Return the (x, y) coordinate for the center point of the cell that contains the specified text.  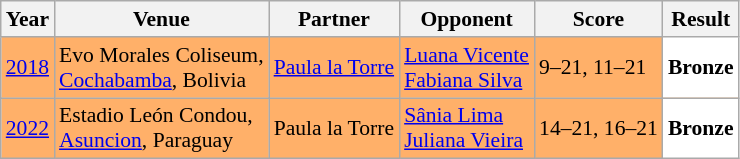
9–21, 11–21 (598, 68)
Opponent (466, 19)
Result (701, 19)
14–21, 16–21 (598, 128)
Evo Morales Coliseum,Cochabamba, Bolivia (162, 68)
Venue (162, 19)
Sânia Lima Juliana Vieira (466, 128)
2022 (28, 128)
Year (28, 19)
Score (598, 19)
Luana Vicente Fabiana Silva (466, 68)
Estadio León Condou,Asuncion, Paraguay (162, 128)
2018 (28, 68)
Partner (334, 19)
